Search for the cell housing the specified text and yield its (X, Y) center coordinate. 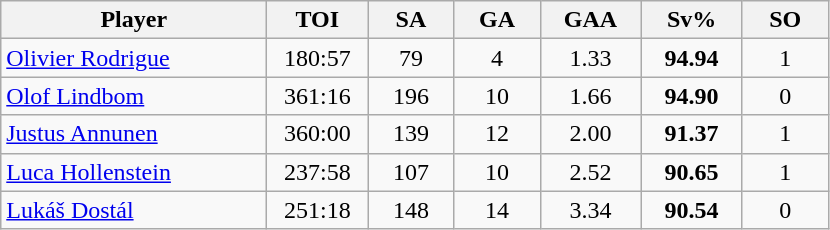
1.33 (590, 58)
Luca Hollenstein (134, 172)
2.52 (590, 172)
Olivier Rodrigue (134, 58)
94.90 (692, 96)
237:58 (318, 172)
148 (411, 210)
94.94 (692, 58)
91.37 (692, 134)
SO (785, 20)
TOI (318, 20)
1.66 (590, 96)
4 (497, 58)
107 (411, 172)
251:18 (318, 210)
SA (411, 20)
2.00 (590, 134)
180:57 (318, 58)
90.54 (692, 210)
139 (411, 134)
79 (411, 58)
Lukáš Dostál (134, 210)
196 (411, 96)
3.34 (590, 210)
Player (134, 20)
14 (497, 210)
361:16 (318, 96)
GA (497, 20)
360:00 (318, 134)
90.65 (692, 172)
GAA (590, 20)
Olof Lindbom (134, 96)
12 (497, 134)
Justus Annunen (134, 134)
Sv% (692, 20)
